Return the (x, y) coordinate for the center point of the cell that contains the specified text.  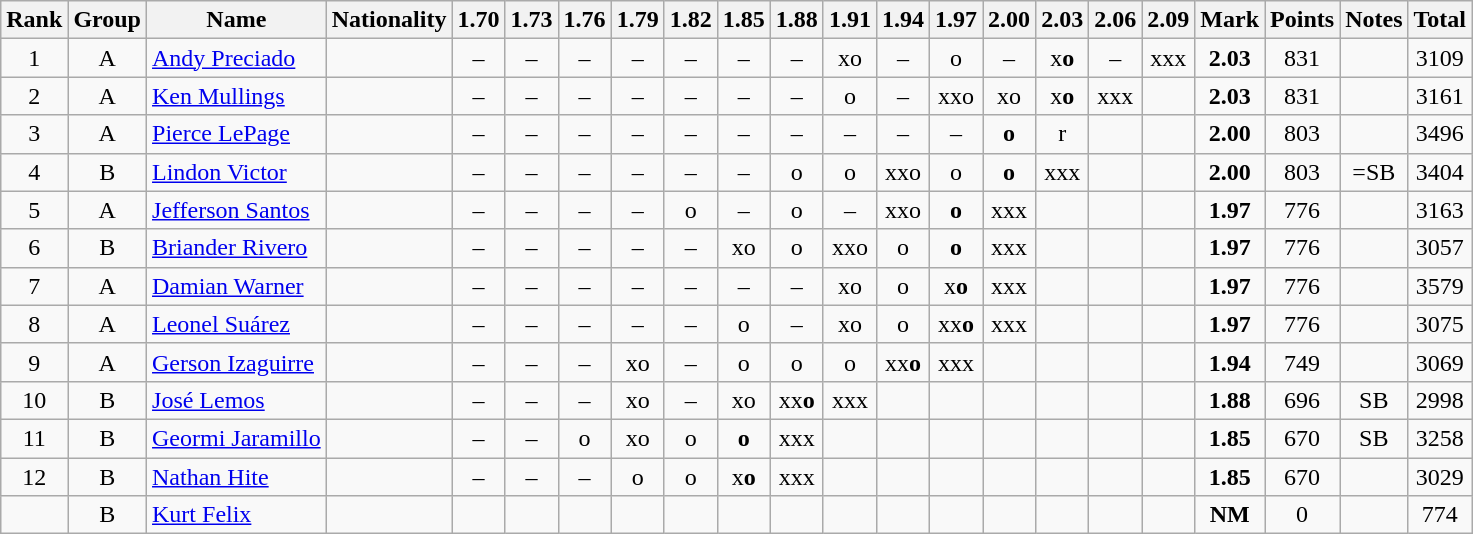
3069 (1440, 362)
Geormi Jaramillo (237, 438)
Rank (34, 20)
Mark (1230, 20)
3496 (1440, 134)
3075 (1440, 324)
3579 (1440, 286)
Pierce LePage (237, 134)
=SB (1374, 172)
Nationality (389, 20)
José Lemos (237, 400)
2 (34, 96)
3057 (1440, 248)
Kurt Felix (237, 515)
1.79 (638, 20)
1.82 (690, 20)
Briander Rivero (237, 248)
3258 (1440, 438)
Name (237, 20)
1.76 (584, 20)
9 (34, 362)
1.73 (532, 20)
10 (34, 400)
696 (1302, 400)
Leonel Suárez (237, 324)
Points (1302, 20)
1 (34, 58)
749 (1302, 362)
11 (34, 438)
2.09 (1168, 20)
3029 (1440, 477)
r (1062, 134)
7 (34, 286)
0 (1302, 515)
Andy Preciado (237, 58)
Group (108, 20)
1.70 (478, 20)
Total (1440, 20)
Nathan Hite (237, 477)
Ken Mullings (237, 96)
2.06 (1116, 20)
4 (34, 172)
774 (1440, 515)
Notes (1374, 20)
3404 (1440, 172)
3 (34, 134)
2998 (1440, 400)
12 (34, 477)
5 (34, 210)
8 (34, 324)
6 (34, 248)
3163 (1440, 210)
3161 (1440, 96)
1.91 (850, 20)
Lindon Victor (237, 172)
NM (1230, 515)
Gerson Izaguirre (237, 362)
Damian Warner (237, 286)
3109 (1440, 58)
Jefferson Santos (237, 210)
